Provide the [x, y] coordinate of the cell's center where the given text is located.  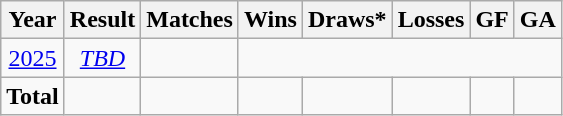
Total [33, 96]
Year [33, 20]
Draws* [347, 20]
TBD [102, 58]
GF [492, 20]
Result [102, 20]
Matches [190, 20]
Losses [431, 20]
GA [538, 20]
Wins [270, 20]
2025 [33, 58]
